Extract the (X, Y) coordinate from the center of the cell holding the provided text.  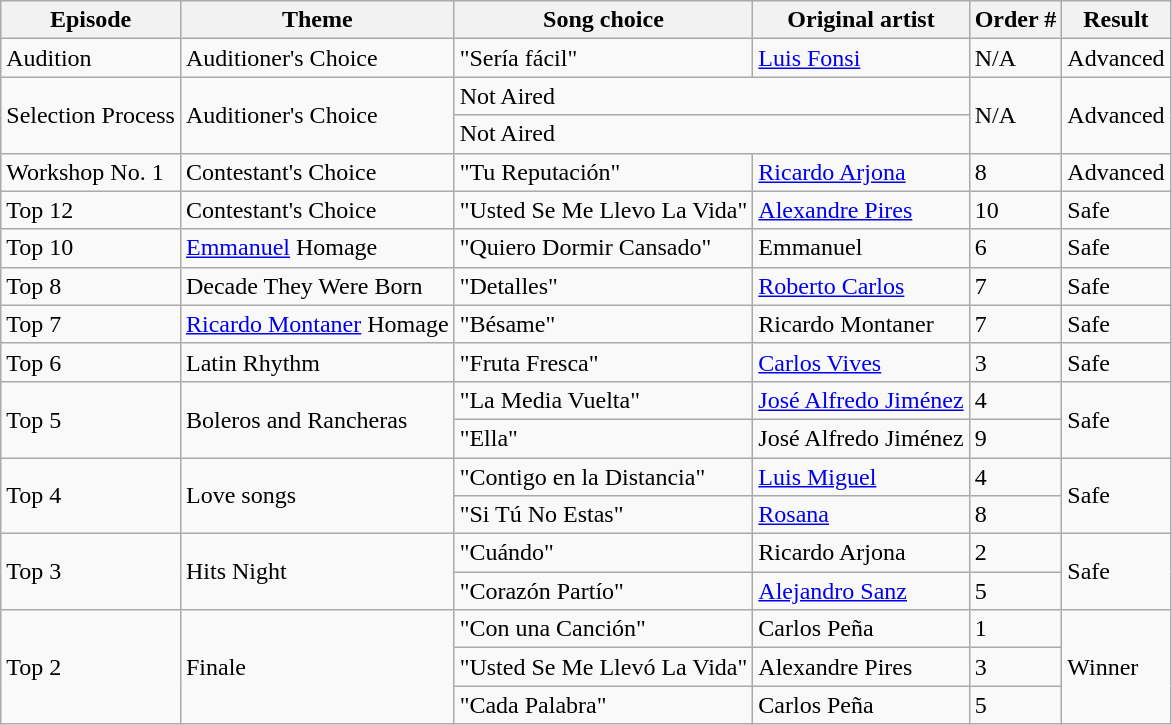
Winner (1116, 667)
Theme (317, 20)
Roberto Carlos (861, 286)
"Usted Se Me Llevo La Vida" (604, 210)
Luis Fonsi (861, 58)
Top 2 (91, 667)
Order # (1016, 20)
"Fruta Fresca" (604, 362)
6 (1016, 248)
Song choice (604, 20)
Carlos Vives (861, 362)
Episode (91, 20)
"Cada Palabra" (604, 705)
"Bésame" (604, 324)
Ricardo Montaner Homage (317, 324)
Emmanuel (861, 248)
Alejandro Sanz (861, 591)
Top 6 (91, 362)
"Ella" (604, 438)
Audition (91, 58)
Top 5 (91, 419)
"Corazón Partío" (604, 591)
Top 4 (91, 496)
"La Media Vuelta" (604, 400)
"Si Tú No Estas" (604, 515)
"Cuándo" (604, 553)
Luis Miguel (861, 477)
Top 8 (91, 286)
"Detalles" (604, 286)
Finale (317, 667)
1 (1016, 629)
9 (1016, 438)
"Contigo en la Distancia" (604, 477)
Original artist (861, 20)
Workshop No. 1 (91, 172)
Result (1116, 20)
"Usted Se Me Llevó La Vida" (604, 667)
"Quiero Dormir Cansado" (604, 248)
Top 3 (91, 572)
"Tu Reputación" (604, 172)
Latin Rhythm (317, 362)
Emmanuel Homage (317, 248)
Ricardo Montaner (861, 324)
"Sería fácil" (604, 58)
Hits Night (317, 572)
Love songs (317, 496)
Top 10 (91, 248)
Top 7 (91, 324)
Decade They Were Born (317, 286)
Selection Process (91, 115)
10 (1016, 210)
Top 12 (91, 210)
Boleros and Rancheras (317, 419)
Rosana (861, 515)
2 (1016, 553)
"Con una Canción" (604, 629)
